Scan for the cell matching the given text and deliver its [X, Y] coordinate at center. 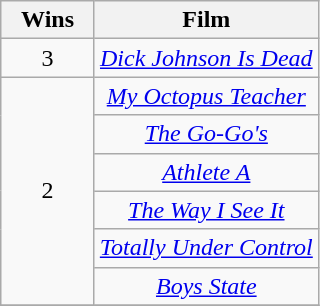
2 [48, 191]
The Go-Go's [206, 134]
Boys State [206, 286]
Film [206, 20]
Athlete A [206, 172]
Totally Under Control [206, 248]
Wins [48, 20]
The Way I See It [206, 210]
3 [48, 58]
My Octopus Teacher [206, 96]
Dick Johnson Is Dead [206, 58]
